Output the [x, y] coordinate of the center of the cell containing the given text.  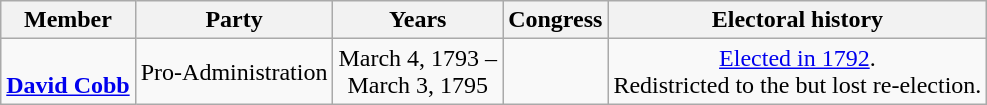
Pro-Administration [234, 72]
David Cobb [68, 72]
Member [68, 20]
Elected in 1792.Redistricted to the but lost re-election. [798, 72]
Years [418, 20]
Electoral history [798, 20]
Congress [556, 20]
March 4, 1793 –March 3, 1795 [418, 72]
Party [234, 20]
